Scan for the cell matching the given text and deliver its (x, y) coordinate at center. 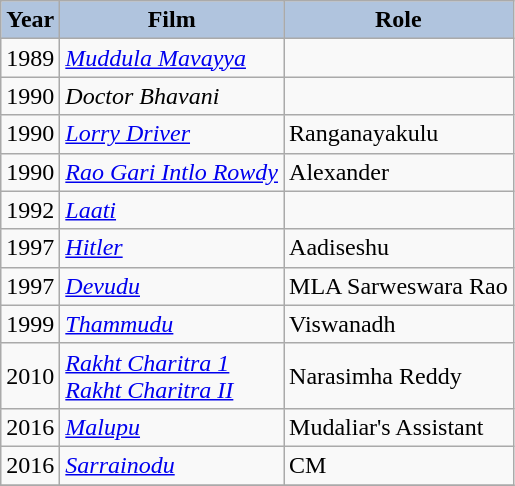
Ranganayakulu (399, 134)
Film (172, 20)
1989 (30, 58)
CM (399, 465)
Role (399, 20)
Devudu (172, 286)
Rakht Charitra 1 Rakht Charitra II (172, 376)
Lorry Driver (172, 134)
Narasimha Reddy (399, 376)
Year (30, 20)
Rao Gari Intlo Rowdy (172, 172)
1992 (30, 210)
MLA Sarweswara Rao (399, 286)
Hitler (172, 248)
2010 (30, 376)
1999 (30, 324)
Doctor Bhavani (172, 96)
Alexander (399, 172)
Aadiseshu (399, 248)
Laati (172, 210)
Sarrainodu (172, 465)
Muddula Mavayya (172, 58)
Malupu (172, 427)
Thammudu (172, 324)
Viswanadh (399, 324)
Mudaliar's Assistant (399, 427)
